From the cell containing the given text, extract its center point as [X, Y] coordinate. 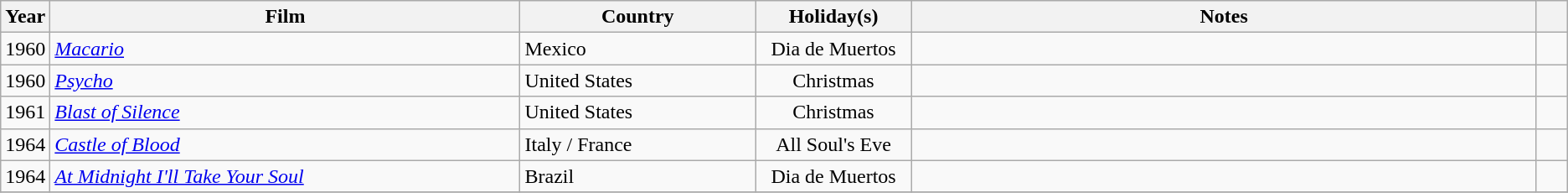
Blast of Silence [285, 112]
Italy / France [638, 144]
Brazil [638, 176]
Notes [1225, 17]
1961 [25, 112]
Castle of Blood [285, 144]
At Midnight I'll Take Your Soul [285, 176]
Psycho [285, 81]
All Soul's Eve [834, 144]
Holiday(s) [834, 17]
Macario [285, 49]
Year [25, 17]
Mexico [638, 49]
Film [285, 17]
Country [638, 17]
